For the text-containing cell, return its midpoint in (x, y) coordinate format. 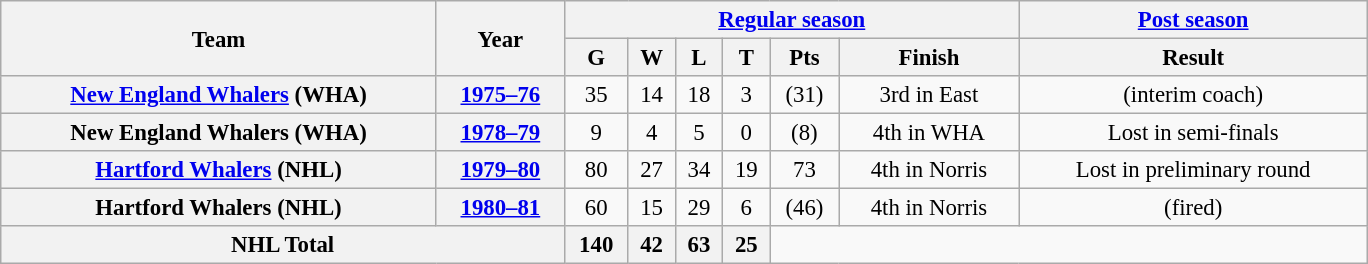
19 (746, 170)
9 (596, 133)
T (746, 58)
4 (652, 133)
15 (652, 208)
34 (698, 170)
80 (596, 170)
G (596, 58)
(fired) (1193, 208)
0 (746, 133)
Regular season (792, 20)
Team (219, 38)
L (698, 58)
Finish (929, 58)
1980–81 (500, 208)
Lost in preliminary round (1193, 170)
1975–76 (500, 95)
(46) (804, 208)
14 (652, 95)
25 (746, 245)
18 (698, 95)
6 (746, 208)
4th in WHA (929, 133)
(8) (804, 133)
35 (596, 95)
W (652, 58)
3 (746, 95)
140 (596, 245)
Post season (1193, 20)
Lost in semi-finals (1193, 133)
29 (698, 208)
27 (652, 170)
Pts (804, 58)
1978–79 (500, 133)
3rd in East (929, 95)
42 (652, 245)
5 (698, 133)
(interim coach) (1193, 95)
1979–80 (500, 170)
Year (500, 38)
63 (698, 245)
NHL Total (283, 245)
60 (596, 208)
(31) (804, 95)
73 (804, 170)
Result (1193, 58)
